Extract the [x, y] coordinate from the center of the cell holding the provided text.  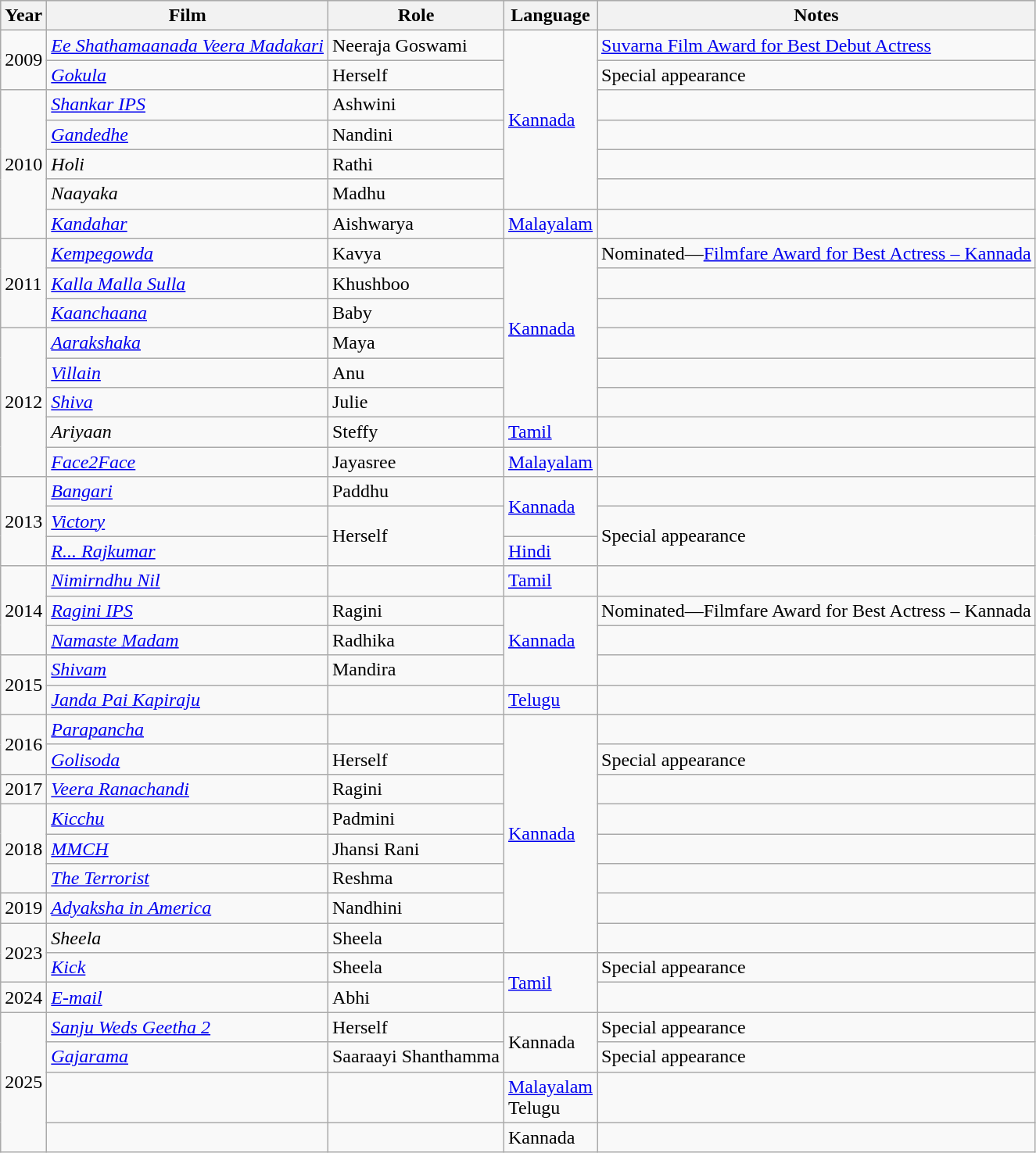
Telugu [550, 700]
Language [550, 16]
R... Rajkumar [188, 551]
2018 [23, 848]
Namaste Madam [188, 640]
Baby [416, 313]
2013 [23, 521]
Padmini [416, 818]
Aishwarya [416, 224]
Kick [188, 968]
MMCH [188, 848]
Aarakshaka [188, 342]
2015 [23, 685]
Shiva [188, 403]
Kicchu [188, 818]
Gokula [188, 75]
Jayasree [416, 462]
2009 [23, 60]
Ariyaan [188, 432]
Hindi [550, 551]
Nimirndhu Nil [188, 581]
Shivam [188, 670]
Holi [188, 164]
Naayaka [188, 194]
Kalla Malla Sulla [188, 283]
Nandini [416, 134]
MalayalamTelugu [550, 1097]
Kaanchaana [188, 313]
Radhika [416, 640]
Saaraayi Shanthamma [416, 1057]
Kempegowda [188, 253]
Rathi [416, 164]
Adyaksha in America [188, 908]
Mandira [416, 670]
Victory [188, 521]
Ee Shathamaanada Veera Madakari [188, 45]
Sanju Weds Geetha 2 [188, 1027]
2014 [23, 611]
Madhu [416, 194]
2019 [23, 908]
Kandahar [188, 224]
Parapancha [188, 729]
Reshma [416, 879]
Notes [816, 16]
Film [188, 16]
Steffy [416, 432]
Gajarama [188, 1057]
Nandhini [416, 908]
Shankar IPS [188, 105]
Paddhu [416, 492]
Maya [416, 342]
Neeraja Goswami [416, 45]
Abhi [416, 997]
Khushboo [416, 283]
Veera Ranachandi [188, 789]
Ragini IPS [188, 611]
Julie [416, 403]
Kavya [416, 253]
2010 [23, 164]
2012 [23, 402]
Year [23, 16]
Gandedhe [188, 134]
2023 [23, 953]
Face2Face [188, 462]
Janda Pai Kapiraju [188, 700]
2017 [23, 789]
E-mail [188, 997]
Ashwini [416, 105]
2025 [23, 1082]
Villain [188, 373]
2016 [23, 744]
Role [416, 16]
Suvarna Film Award for Best Debut Actress [816, 45]
Bangari [188, 492]
Golisoda [188, 759]
Anu [416, 373]
2024 [23, 997]
2011 [23, 283]
Jhansi Rani [416, 848]
The Terrorist [188, 879]
